Output the (X, Y) coordinate of the center of the cell containing the given text.  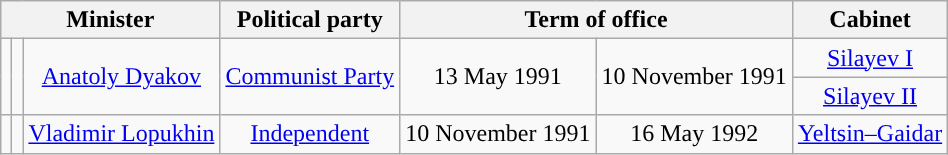
Cabinet (870, 20)
Minister (110, 20)
Political party (310, 20)
Vladimir Lopukhin (122, 134)
Anatoly Dyakov (122, 77)
Silayev I (870, 58)
Silayev II (870, 96)
Yeltsin–Gaidar (870, 134)
Independent (310, 134)
16 May 1992 (694, 134)
Communist Party (310, 77)
Term of office (596, 20)
13 May 1991 (498, 77)
